For the text-containing cell, return its midpoint in (x, y) coordinate format. 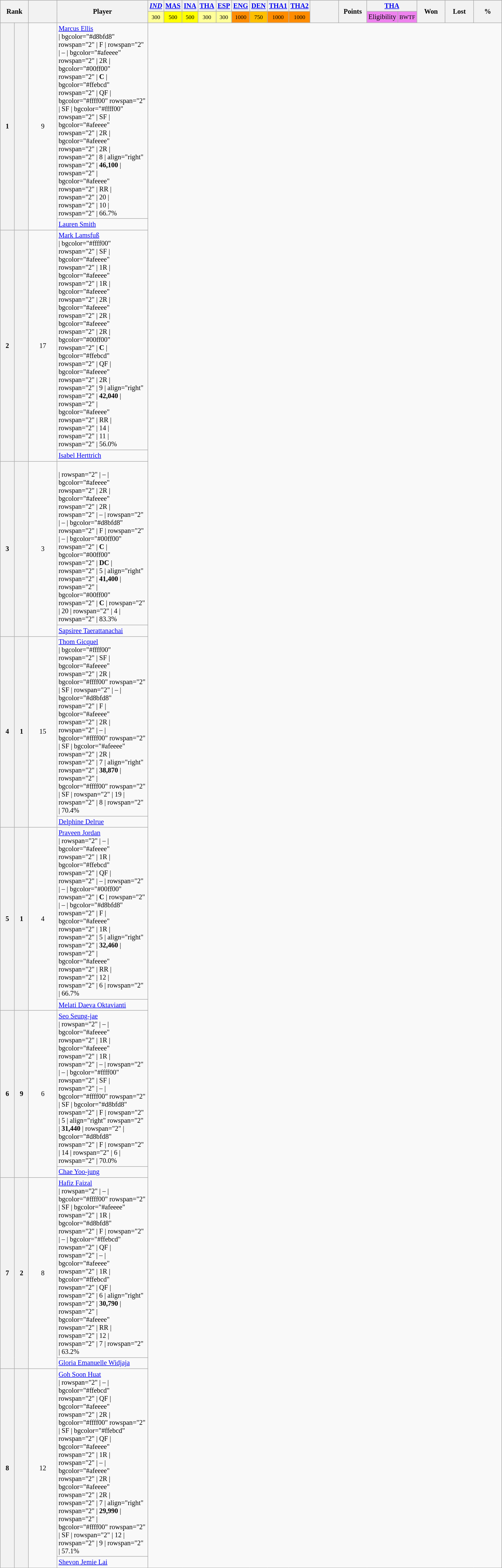
Lost (459, 11)
Chae Yoo-jung (102, 1172)
Melati Daeva Oktavianti (102, 1005)
750 (258, 17)
12 (43, 1468)
Eligibility (382, 17)
Points (353, 11)
15 (43, 732)
BWTF (408, 17)
THA2 (300, 6)
17 (43, 345)
Delphine Delrue (102, 822)
Rank (15, 11)
MAS (173, 6)
DEN (258, 6)
INA (190, 6)
Isabel Herttrich (102, 456)
ESP (224, 6)
7 (7, 1273)
Gloria Emanuelle Widjaja (102, 1363)
Shevon Jemie Lai (102, 1562)
Won (431, 11)
Sapsiree Taerattanachai (102, 631)
% (488, 11)
5 (7, 919)
ENG (241, 6)
Player (102, 11)
THA1 (278, 6)
Lauren Smith (102, 224)
IND (156, 6)
